Pinpoint the cell where the given text exists, returning its [X, Y] midpoint coordinate. 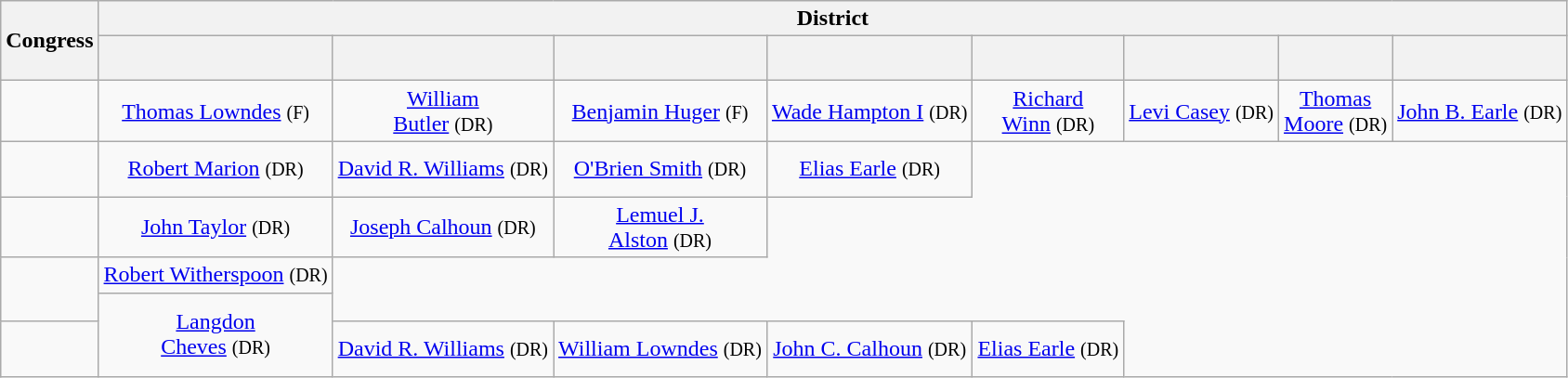
Wade Hampton I (DR) [869, 111]
John Taylor (DR) [216, 227]
Joseph Calhoun (DR) [442, 227]
Lemuel J.Alston (DR) [660, 227]
O'Brien Smith (DR) [660, 169]
William Lowndes (DR) [660, 348]
Benjamin Huger (F) [660, 111]
Congress [50, 41]
ThomasMoore (DR) [1336, 111]
Robert Witherspoon (DR) [216, 275]
Thomas Lowndes (F) [216, 111]
RichardWinn (DR) [1048, 111]
LangdonCheves (DR) [216, 334]
John C. Calhoun (DR) [869, 348]
Robert Marion (DR) [216, 169]
WilliamButler (DR) [442, 111]
District [832, 19]
John B. Earle (DR) [1480, 111]
Levi Casey (DR) [1202, 111]
